Pinpoint the cell where the given text exists, returning its (x, y) midpoint coordinate. 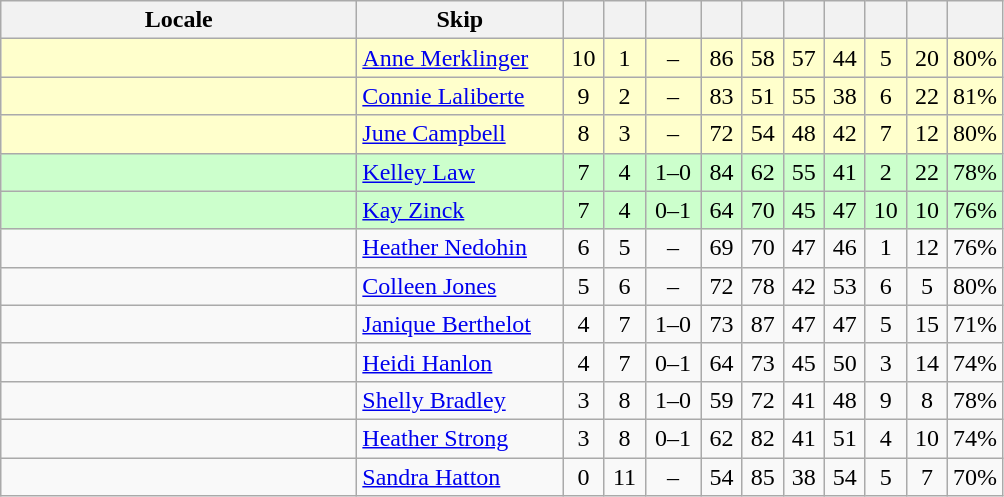
58 (762, 58)
Kay Zinck (460, 210)
0 (584, 477)
84 (722, 172)
Connie Laliberte (460, 96)
82 (762, 438)
Locale (179, 20)
78 (762, 286)
59 (722, 400)
Janique Berthelot (460, 324)
11 (624, 477)
69 (722, 248)
Anne Merklinger (460, 58)
57 (804, 58)
Heather Strong (460, 438)
Shelly Bradley (460, 400)
June Campbell (460, 134)
53 (844, 286)
44 (844, 58)
Sandra Hatton (460, 477)
83 (722, 96)
46 (844, 248)
50 (844, 362)
Heather Nedohin (460, 248)
85 (762, 477)
14 (926, 362)
71% (974, 324)
70% (974, 477)
87 (762, 324)
Colleen Jones (460, 286)
Heidi Hanlon (460, 362)
Skip (460, 20)
86 (722, 58)
Kelley Law (460, 172)
20 (926, 58)
81% (974, 96)
15 (926, 324)
